Search for the cell housing the specified text and yield its [x, y] center coordinate. 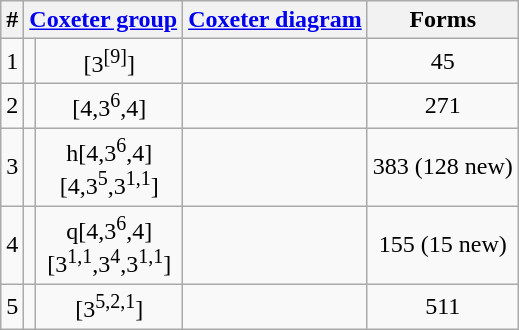
# [12, 20]
3 [12, 167]
271 [442, 106]
[4,36,4] [110, 106]
45 [442, 62]
1 [12, 62]
[3[9]] [110, 62]
[35,2,1] [110, 306]
Coxeter diagram [276, 20]
5 [12, 306]
511 [442, 306]
h[4,36,4][4,35,31,1] [110, 167]
383 (128 new) [442, 167]
2 [12, 106]
Coxeter group [104, 20]
4 [12, 245]
Forms [442, 20]
q[4,36,4][31,1,34,31,1] [110, 245]
155 (15 new) [442, 245]
